Capture the cell that displays the provided text and extract its [X, Y] central coordinate. 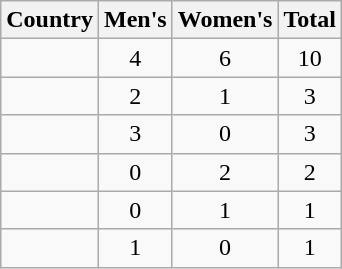
6 [225, 58]
Men's [135, 20]
10 [310, 58]
Country [50, 20]
Women's [225, 20]
4 [135, 58]
Total [310, 20]
